Extract the [x, y] coordinate from the center of the cell holding the provided text.  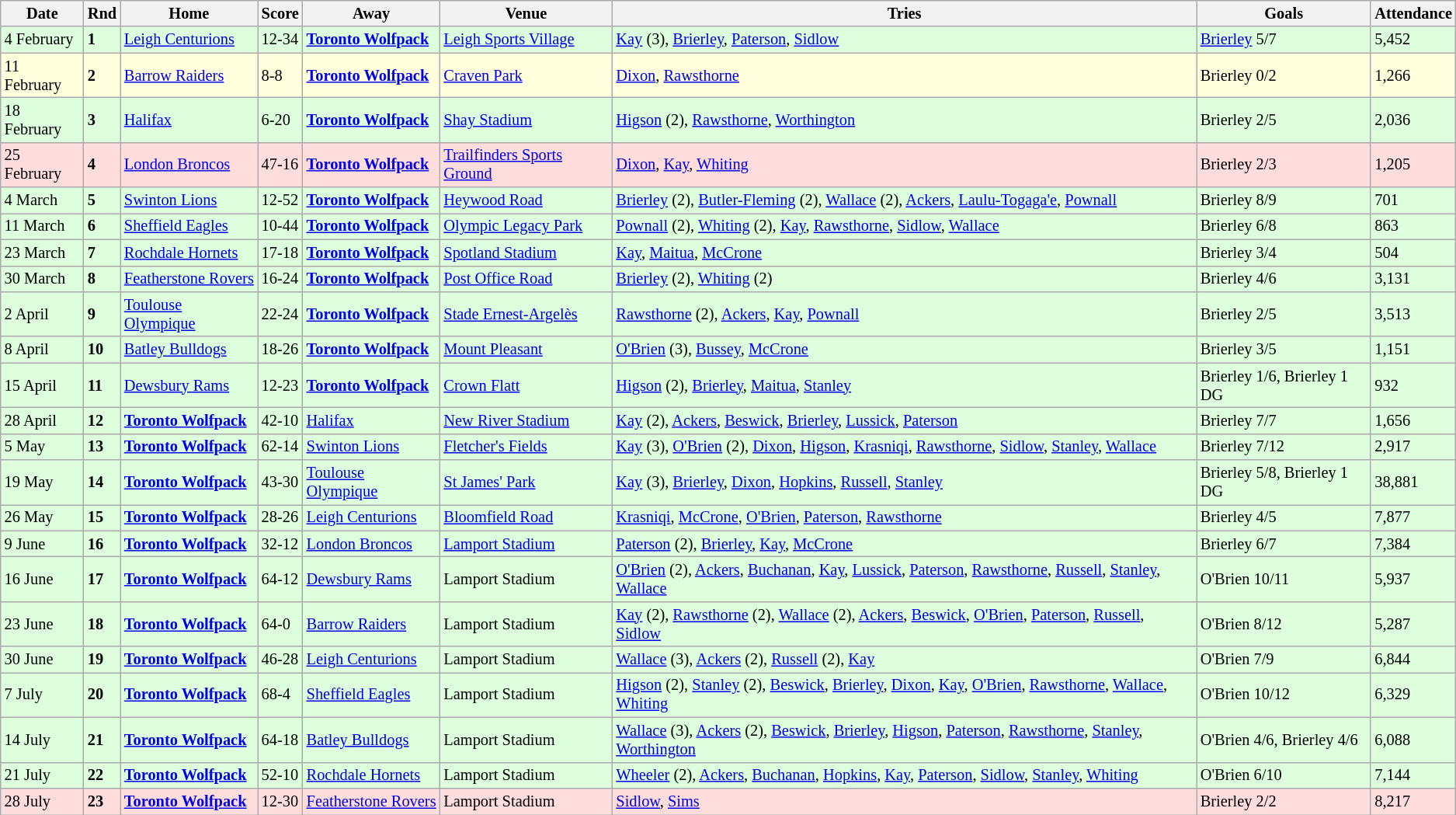
Kay (3), Brierley, Paterson, Sidlow [904, 40]
Brierley 6/7 [1284, 544]
Higson (2), Rawsthorne, Worthington [904, 120]
Brierley 0/2 [1284, 75]
23 June [42, 624]
7,384 [1413, 544]
Brierley 3/5 [1284, 350]
52-10 [280, 775]
8 April [42, 350]
Wallace (3), Ackers (2), Russell (2), Kay [904, 660]
6,088 [1413, 740]
O'Brien 4/6, Brierley 4/6 [1284, 740]
Shay Stadium [526, 120]
10-44 [280, 226]
O'Brien 8/12 [1284, 624]
5 [103, 200]
64-0 [280, 624]
6 [103, 226]
Brierley (2), Butler-Fleming (2), Wallace (2), Ackers, Laulu-Togaga'e, Pownall [904, 200]
2,917 [1413, 447]
9 [103, 314]
46-28 [280, 660]
2 [103, 75]
5,287 [1413, 624]
28-26 [280, 517]
Brierley 1/6, Brierley 1 DG [1284, 385]
St James' Park [526, 482]
18 February [42, 120]
12-23 [280, 385]
Brierley 7/12 [1284, 447]
23 March [42, 253]
8-8 [280, 75]
18 [103, 624]
11 March [42, 226]
64-12 [280, 579]
43-30 [280, 482]
Goals [1284, 13]
20 [103, 695]
19 [103, 660]
14 July [42, 740]
13 [103, 447]
1,656 [1413, 420]
Craven Park [526, 75]
Brierley 6/8 [1284, 226]
21 [103, 740]
6,329 [1413, 695]
Rawsthorne (2), Ackers, Kay, Pownall [904, 314]
Tries [904, 13]
7 [103, 253]
Home [189, 13]
Higson (2), Brierley, Maitua, Stanley [904, 385]
68-4 [280, 695]
6-20 [280, 120]
16 June [42, 579]
Brierley 8/9 [1284, 200]
7 July [42, 695]
Olympic Legacy Park [526, 226]
38,881 [1413, 482]
Score [280, 13]
Crown Flatt [526, 385]
Stade Ernest-Argelès [526, 314]
Brierley 4/6 [1284, 279]
62-14 [280, 447]
Paterson (2), Brierley, Kay, McCrone [904, 544]
25 February [42, 165]
Brierley 5/7 [1284, 40]
4 February [42, 40]
1,266 [1413, 75]
8 [103, 279]
Kay (2), Ackers, Beswick, Brierley, Lussick, Paterson [904, 420]
9 June [42, 544]
7,877 [1413, 517]
5,452 [1413, 40]
O'Brien 7/9 [1284, 660]
Brierley 2/2 [1284, 801]
Higson (2), Stanley (2), Beswick, Brierley, Dixon, Kay, O'Brien, Rawsthorne, Wallace, Whiting [904, 695]
30 March [42, 279]
32-12 [280, 544]
O'Brien 10/11 [1284, 579]
701 [1413, 200]
3 [103, 120]
3,131 [1413, 279]
Brierley 2/3 [1284, 165]
12-30 [280, 801]
3,513 [1413, 314]
Mount Pleasant [526, 350]
16 [103, 544]
Pownall (2), Whiting (2), Kay, Rawsthorne, Sidlow, Wallace [904, 226]
12-34 [280, 40]
28 April [42, 420]
30 June [42, 660]
6,844 [1413, 660]
O'Brien (2), Ackers, Buchanan, Kay, Lussick, Paterson, Rawsthorne, Russell, Stanley, Wallace [904, 579]
26 May [42, 517]
1,205 [1413, 165]
Post Office Road [526, 279]
4 [103, 165]
17-18 [280, 253]
Kay (3), Brierley, Dixon, Hopkins, Russell, Stanley [904, 482]
18-26 [280, 350]
42-10 [280, 420]
Brierley 4/5 [1284, 517]
Kay, Maitua, McCrone [904, 253]
12 [103, 420]
15 [103, 517]
Attendance [1413, 13]
16-24 [280, 279]
Dixon, Kay, Whiting [904, 165]
14 [103, 482]
12-52 [280, 200]
Date [42, 13]
Leigh Sports Village [526, 40]
Brierley 3/4 [1284, 253]
O'Brien 10/12 [1284, 695]
Heywood Road [526, 200]
Bloomfield Road [526, 517]
Trailfinders Sports Ground [526, 165]
17 [103, 579]
Brierley 7/7 [1284, 420]
4 March [42, 200]
Wheeler (2), Ackers, Buchanan, Hopkins, Kay, Paterson, Sidlow, Stanley, Whiting [904, 775]
23 [103, 801]
Venue [526, 13]
10 [103, 350]
11 February [42, 75]
5,937 [1413, 579]
O'Brien (3), Bussey, McCrone [904, 350]
1,151 [1413, 350]
863 [1413, 226]
22-24 [280, 314]
Kay (2), Rawsthorne (2), Wallace (2), Ackers, Beswick, O'Brien, Paterson, Russell, Sidlow [904, 624]
2,036 [1413, 120]
21 July [42, 775]
New River Stadium [526, 420]
64-18 [280, 740]
1 [103, 40]
8,217 [1413, 801]
Away [371, 13]
19 May [42, 482]
22 [103, 775]
11 [103, 385]
Krasniqi, McCrone, O'Brien, Paterson, Rawsthorne [904, 517]
47-16 [280, 165]
15 April [42, 385]
Brierley (2), Whiting (2) [904, 279]
Brierley 5/8, Brierley 1 DG [1284, 482]
2 April [42, 314]
7,144 [1413, 775]
932 [1413, 385]
504 [1413, 253]
Kay (3), O'Brien (2), Dixon, Higson, Krasniqi, Rawsthorne, Sidlow, Stanley, Wallace [904, 447]
Wallace (3), Ackers (2), Beswick, Brierley, Higson, Paterson, Rawsthorne, Stanley, Worthington [904, 740]
Dixon, Rawsthorne [904, 75]
Rnd [103, 13]
28 July [42, 801]
O'Brien 6/10 [1284, 775]
Spotland Stadium [526, 253]
5 May [42, 447]
Fletcher's Fields [526, 447]
Sidlow, Sims [904, 801]
